Scan for the cell matching the given text and deliver its [X, Y] coordinate at center. 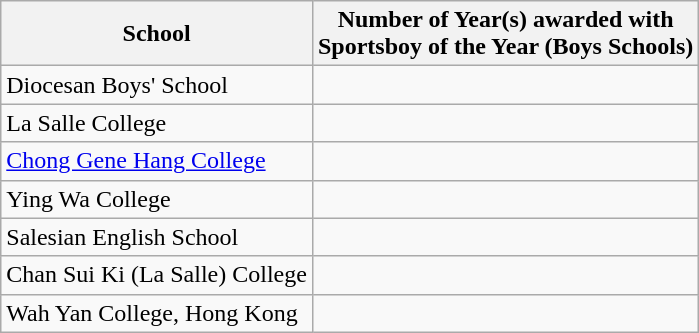
Ying Wa College [157, 199]
La Salle College [157, 123]
Diocesan Boys' School [157, 85]
Wah Yan College, Hong Kong [157, 313]
Chan Sui Ki (La Salle) College [157, 275]
Number of Year(s) awarded withSportsboy of the Year (Boys Schools) [505, 34]
Chong Gene Hang College [157, 161]
School [157, 34]
Salesian English School [157, 237]
